For the text-containing cell, return its midpoint in [x, y] coordinate format. 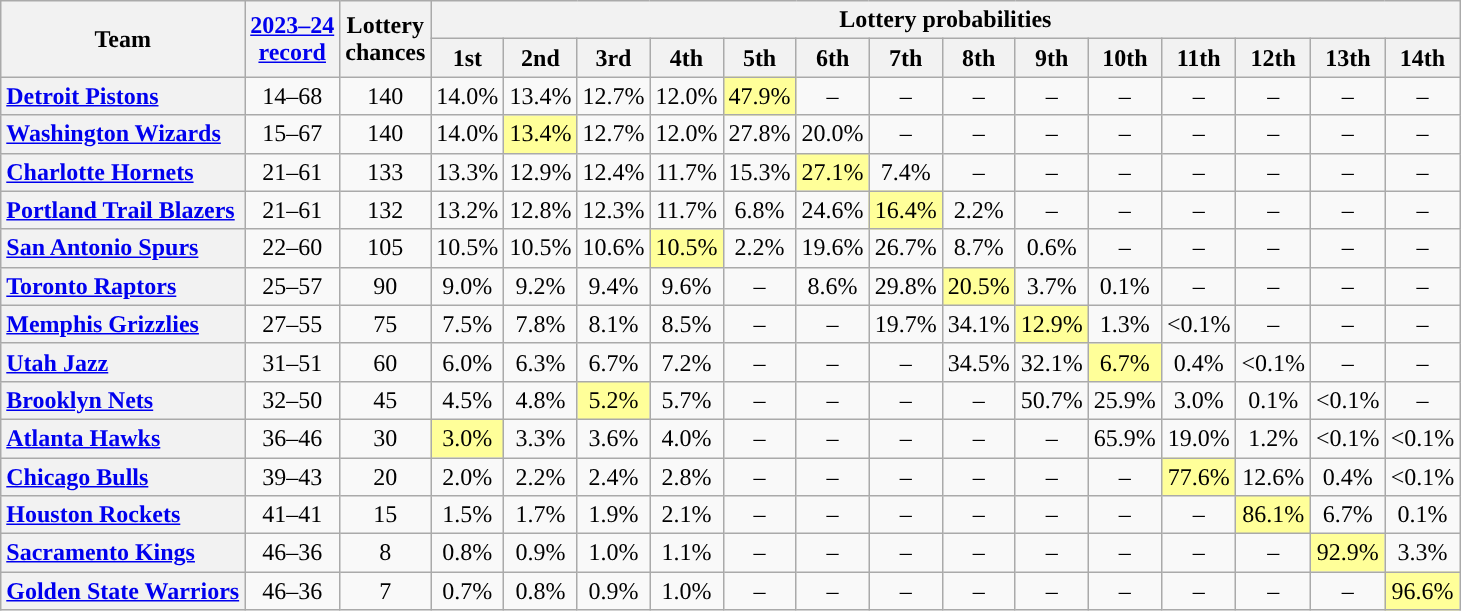
San Antonio Spurs [123, 248]
27.1% [832, 172]
8.5% [686, 324]
65.9% [1124, 438]
8.6% [832, 286]
Sacramento Kings [123, 553]
Chicago Bulls [123, 477]
20.0% [832, 134]
2.0% [468, 477]
22–60 [292, 248]
9.0% [468, 286]
25.9% [1124, 400]
0.7% [468, 591]
19.7% [906, 324]
7.8% [540, 324]
9.2% [540, 286]
2.1% [686, 515]
1st [468, 58]
Portland Trail Blazers [123, 210]
45 [386, 400]
15.3% [760, 172]
12.4% [614, 172]
86.1% [1274, 515]
14th [1422, 58]
6th [832, 58]
133 [386, 172]
4th [686, 58]
9.4% [614, 286]
2.8% [686, 477]
2nd [540, 58]
4.5% [468, 400]
41–41 [292, 515]
0.6% [1052, 248]
Golden State Warriors [123, 591]
96.6% [1422, 591]
20.5% [978, 286]
Lottery probabilities [946, 20]
36–46 [292, 438]
50.7% [1052, 400]
132 [386, 210]
77.6% [1198, 477]
5.2% [614, 400]
1.2% [1274, 438]
9.6% [686, 286]
7.4% [906, 172]
34.5% [978, 362]
3.6% [614, 438]
92.9% [1348, 553]
8.7% [978, 248]
12.3% [614, 210]
47.9% [760, 96]
7 [386, 591]
Memphis Grizzlies [123, 324]
12.8% [540, 210]
8.1% [614, 324]
9th [1052, 58]
2.4% [614, 477]
27–55 [292, 324]
6.3% [540, 362]
5.7% [686, 400]
5th [760, 58]
27.8% [760, 134]
3.7% [1052, 286]
Lotterychances [386, 39]
4.8% [540, 400]
Houston Rockets [123, 515]
Toronto Raptors [123, 286]
Detroit Pistons [123, 96]
3rd [614, 58]
15 [386, 515]
25–57 [292, 286]
1.9% [614, 515]
6.0% [468, 362]
7.5% [468, 324]
34.1% [978, 324]
Team [123, 39]
6.8% [760, 210]
2023–24record [292, 39]
60 [386, 362]
7.2% [686, 362]
13.3% [468, 172]
13th [1348, 58]
19.6% [832, 248]
1.7% [540, 515]
12th [1274, 58]
1.3% [1124, 324]
8 [386, 553]
14–68 [292, 96]
Brooklyn Nets [123, 400]
19.0% [1198, 438]
24.6% [832, 210]
13.2% [468, 210]
16.4% [906, 210]
Atlanta Hawks [123, 438]
29.8% [906, 286]
1.5% [468, 515]
12.6% [1274, 477]
1.1% [686, 553]
Charlotte Hornets [123, 172]
8th [978, 58]
10th [1124, 58]
Washington Wizards [123, 134]
Utah Jazz [123, 362]
39–43 [292, 477]
20 [386, 477]
11th [1198, 58]
15–67 [292, 134]
32.1% [1052, 362]
10.6% [614, 248]
75 [386, 324]
105 [386, 248]
32–50 [292, 400]
31–51 [292, 362]
7th [906, 58]
26.7% [906, 248]
4.0% [686, 438]
30 [386, 438]
90 [386, 286]
